Return [X, Y] of the center of cell containing provided text 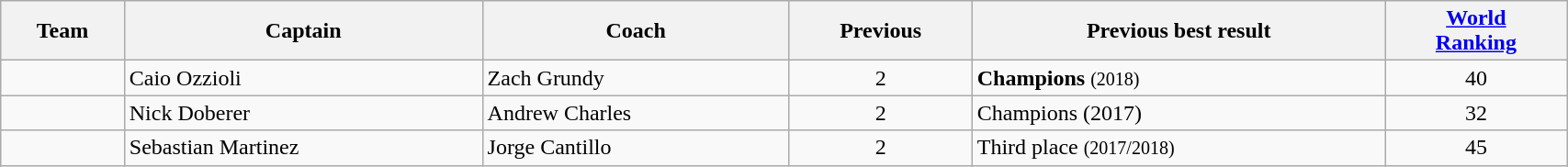
Nick Doberer [303, 113]
Champions (2017) [1179, 113]
Zach Grundy [636, 78]
Coach [636, 31]
Andrew Charles [636, 113]
45 [1475, 148]
Sebastian Martinez [303, 148]
Champions (2018) [1179, 78]
Team [62, 31]
Previous [880, 31]
Captain [303, 31]
Caio Ozzioli [303, 78]
32 [1475, 113]
Third place (2017/2018) [1179, 148]
Previous best result [1179, 31]
WorldRanking [1475, 31]
40 [1475, 78]
Jorge Cantillo [636, 148]
